From the cell containing the given text, extract its center point as (x, y) coordinate. 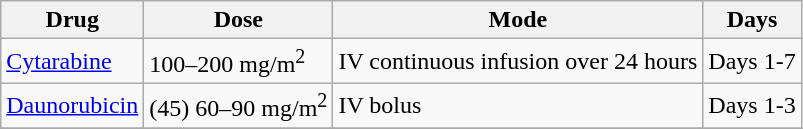
(45) 60–90 mg/m2 (238, 106)
100–200 mg/m2 (238, 62)
Drug (72, 20)
Dose (238, 20)
Days (752, 20)
Mode (518, 20)
IV bolus (518, 106)
Cytarabine (72, 62)
IV continuous infusion over 24 hours (518, 62)
Days 1-7 (752, 62)
Daunorubicin (72, 106)
Days 1-3 (752, 106)
